Provide the [x, y] coordinate of the cell's center where the given text is located.  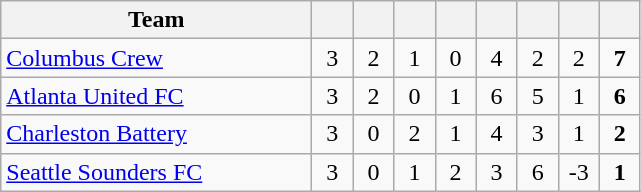
Charleston Battery [156, 134]
5 [538, 96]
-3 [578, 172]
Columbus Crew [156, 58]
7 [620, 58]
Seattle Sounders FC [156, 172]
Team [156, 20]
Atlanta United FC [156, 96]
